Extract the (x, y) coordinate from the center of the cell holding the provided text.  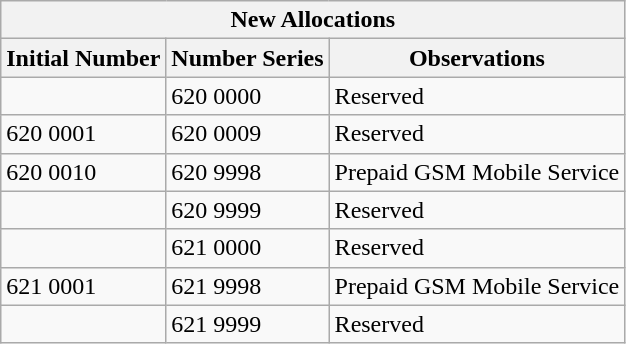
Initial Number (84, 58)
621 0000 (248, 248)
620 0001 (84, 134)
621 9999 (248, 324)
620 0010 (84, 172)
620 0000 (248, 96)
620 0009 (248, 134)
620 9998 (248, 172)
Number Series (248, 58)
621 9998 (248, 286)
621 0001 (84, 286)
Observations (477, 58)
620 9999 (248, 210)
New Allocations (313, 20)
